Determine the [X, Y] coordinate at the center of the cell enclosing the given text.  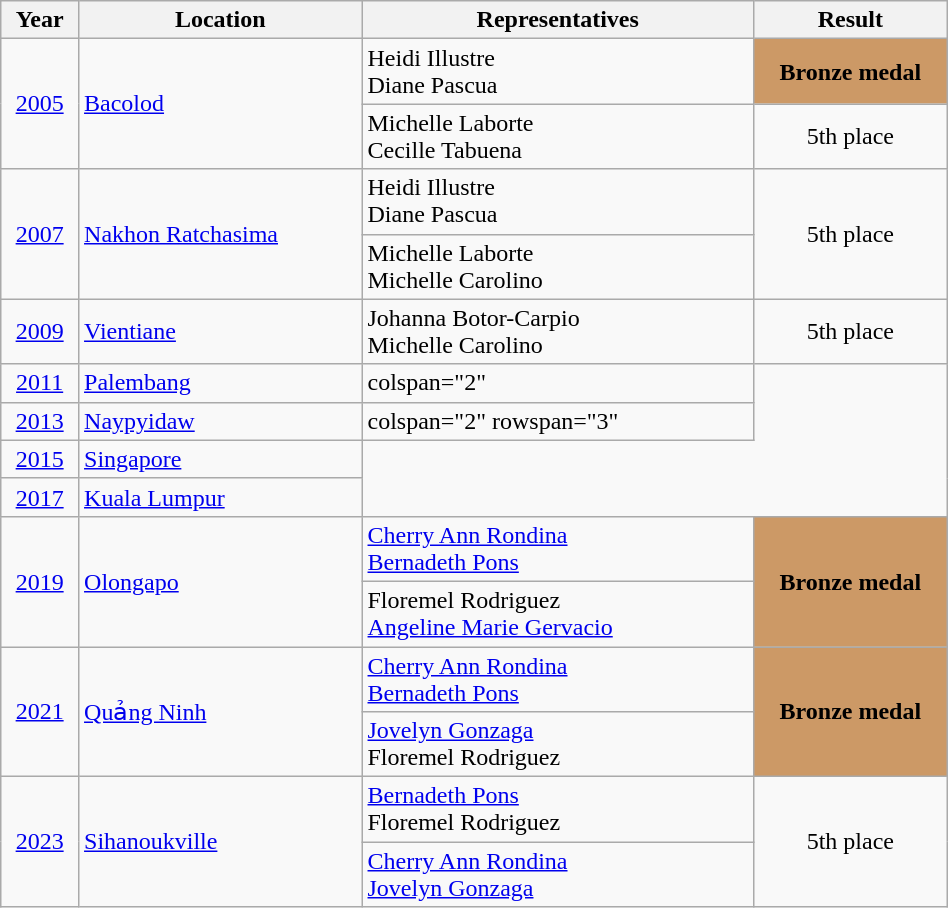
colspan="2" [558, 383]
Vientiane [220, 332]
2015 [40, 459]
2011 [40, 383]
Year [40, 20]
2009 [40, 332]
Sihanoukville [220, 842]
Floremel Rodriguez Angeline Marie Gervacio [558, 614]
2013 [40, 421]
Quảng Ninh [220, 711]
2019 [40, 581]
Michelle Laborte Cecille Tabuena [558, 136]
Jovelyn Gonzaga Floremel Rodriguez [558, 744]
Location [220, 20]
Representatives [558, 20]
Johanna Botor-Carpio Michelle Carolino [558, 332]
Olongapo [220, 581]
Nakhon Ratchasima [220, 234]
Result [850, 20]
2007 [40, 234]
2005 [40, 104]
Kuala Lumpur [220, 497]
Cherry Ann Rondina Jovelyn Gonzaga [558, 874]
Palembang [220, 383]
2023 [40, 842]
Michelle Laborte Michelle Carolino [558, 266]
Bacolod [220, 104]
2017 [40, 497]
Naypyidaw [220, 421]
Bernadeth Pons Floremel Rodriguez [558, 810]
2021 [40, 711]
colspan="2" rowspan="3" [558, 421]
Singapore [220, 459]
